Output the [x, y] coordinate of the center of the cell containing the given text.  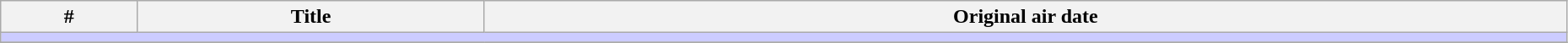
Title [311, 17]
# [69, 17]
Original air date [1026, 17]
